Return the [X, Y] coordinate for the center point of the cell that contains the specified text.  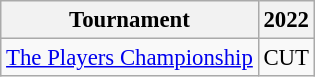
CUT [286, 58]
2022 [286, 20]
The Players Championship [130, 58]
Tournament [130, 20]
